From the cell containing the given text, extract its center point as (X, Y) coordinate. 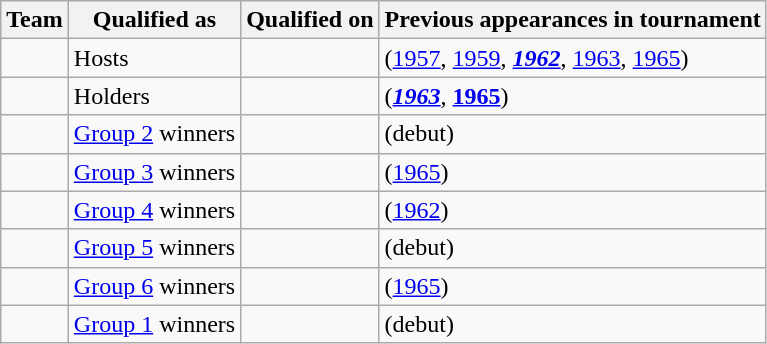
(1957, 1959, 1962, 1963, 1965) (572, 58)
Group 5 winners (154, 248)
Group 2 winners (154, 134)
Hosts (154, 58)
Qualified as (154, 20)
(1963, 1965) (572, 96)
Group 4 winners (154, 210)
Group 6 winners (154, 286)
Previous appearances in tournament (572, 20)
Qualified on (310, 20)
Group 3 winners (154, 172)
Team (35, 20)
(1962) (572, 210)
Holders (154, 96)
Group 1 winners (154, 324)
